Identify which cell holds the provided text, then report its [X, Y] central coordinate. 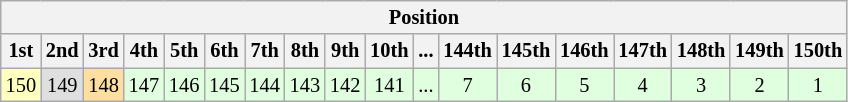
145 [224, 85]
143 [305, 85]
150 [21, 85]
6th [224, 51]
149 [62, 85]
5 [584, 85]
1st [21, 51]
141 [389, 85]
144 [264, 85]
148 [104, 85]
6 [526, 85]
147 [144, 85]
4th [144, 51]
144th [467, 51]
3rd [104, 51]
146 [184, 85]
2nd [62, 51]
149th [759, 51]
4 [643, 85]
7th [264, 51]
10th [389, 51]
142 [345, 85]
9th [345, 51]
145th [526, 51]
148th [701, 51]
3 [701, 85]
1 [818, 85]
150th [818, 51]
146th [584, 51]
Position [424, 17]
7 [467, 85]
147th [643, 51]
8th [305, 51]
5th [184, 51]
2 [759, 85]
